Return the (x, y) coordinate for the center point of the cell that contains the specified text.  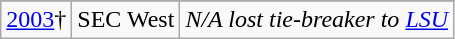
SEC West (126, 20)
2003† (36, 20)
N/A lost tie-breaker to LSU (317, 20)
